Detect which cell encompasses the target text, then output its (X, Y) center coordinate. 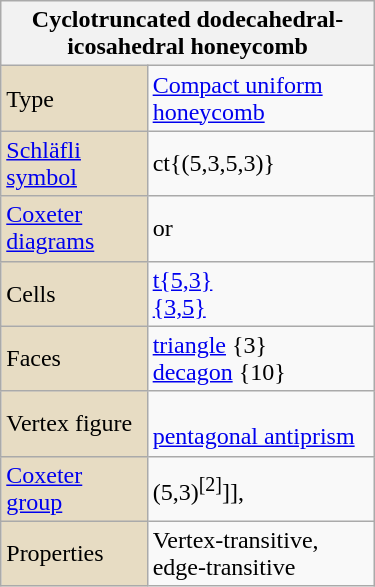
Cyclotruncated dodecahedral-icosahedral honeycomb (188, 34)
Type (74, 98)
Schläfli symbol (74, 164)
or (260, 228)
Cells (74, 294)
t{5,3} {3,5} (260, 294)
ct{(5,3,5,3)} (260, 164)
Compact uniform honeycomb (260, 98)
Vertex figure (74, 424)
Properties (74, 554)
Vertex-transitive, edge-transitive (260, 554)
pentagonal antiprism (260, 424)
triangle {3}decagon {10} (260, 358)
Coxeter group (74, 488)
Faces (74, 358)
(5,3)[2]]], (260, 488)
Coxeter diagrams (74, 228)
